Extract the [X, Y] coordinate from the center of the cell holding the provided text.  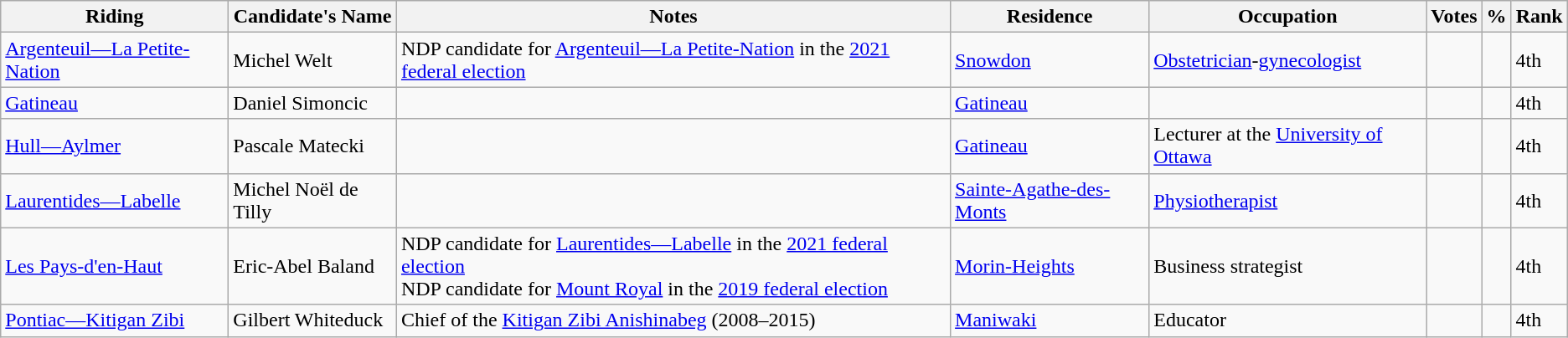
Candidate's Name [313, 17]
Argenteuil—La Petite-Nation [115, 60]
Physiotherapist [1288, 201]
Occupation [1288, 17]
Laurentides—Labelle [115, 201]
Educator [1288, 320]
Sainte-Agathe-des-Monts [1050, 201]
Pontiac—Kitigan Zibi [115, 320]
NDP candidate for Laurentides—Labelle in the 2021 federal election NDP candidate for Mount Royal in the 2019 federal election [673, 266]
NDP candidate for Argenteuil—La Petite-Nation in the 2021 federal election [673, 60]
Riding [115, 17]
Snowdon [1050, 60]
Pascale Matecki [313, 146]
Lecturer at the University of Ottawa [1288, 146]
Eric-Abel Baland [313, 266]
% [1496, 17]
Maniwaki [1050, 320]
Rank [1540, 17]
Notes [673, 17]
Les Pays-d'en-Haut [115, 266]
Votes [1454, 17]
Obstetrician-gynecologist [1288, 60]
Daniel Simoncic [313, 103]
Chief of the Kitigan Zibi Anishinabeg (2008–2015) [673, 320]
Business strategist [1288, 266]
Michel Noël de Tilly [313, 201]
Gilbert Whiteduck [313, 320]
Michel Welt [313, 60]
Morin-Heights [1050, 266]
Residence [1050, 17]
Hull—Aylmer [115, 146]
